Pinpoint the cell where the given text exists, returning its (x, y) midpoint coordinate. 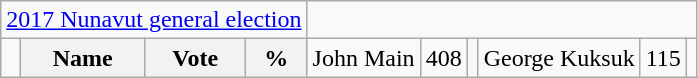
Vote (195, 58)
Name (82, 58)
John Main (364, 58)
408 (444, 58)
George Kuksuk (559, 58)
115 (663, 58)
2017 Nunavut general election (154, 20)
% (276, 58)
